Output the (X, Y) coordinate of the center of the cell containing the given text.  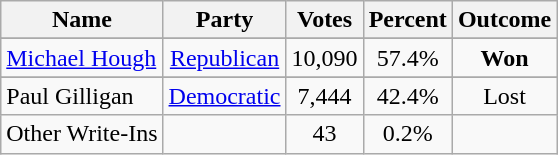
57.4% (408, 58)
Lost (504, 96)
0.2% (408, 134)
Democratic (224, 96)
Other Write-Ins (82, 134)
Republican (224, 58)
Outcome (504, 20)
Paul Gilligan (82, 96)
43 (324, 134)
Party (224, 20)
Michael Hough (82, 58)
Percent (408, 20)
Won (504, 58)
Votes (324, 20)
10,090 (324, 58)
Name (82, 20)
7,444 (324, 96)
42.4% (408, 96)
